Find where the given text appears and provide that cell's center as [X, Y] coordinate. 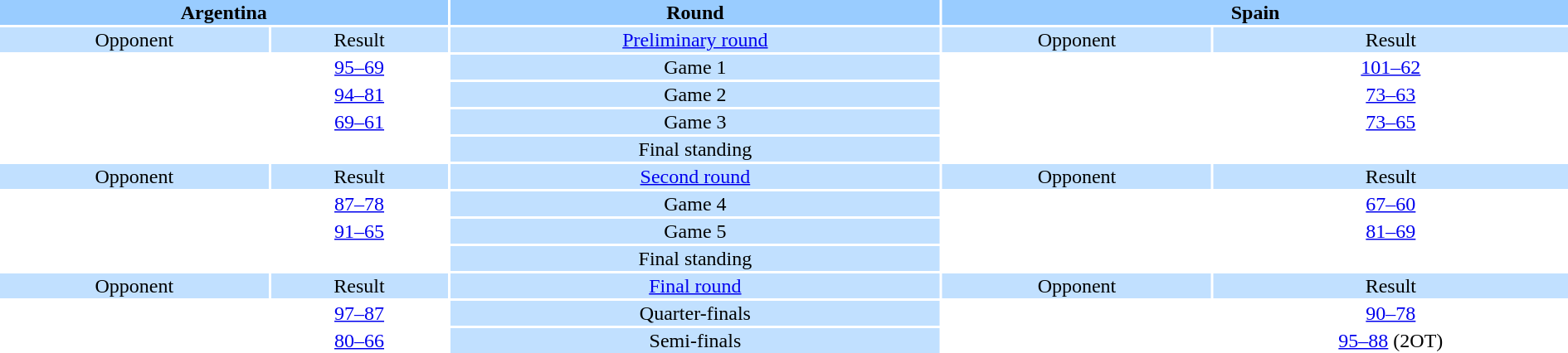
91–65 [358, 231]
101–62 [1390, 67]
69–61 [358, 122]
Game 5 [695, 231]
Round [695, 12]
73–65 [1390, 122]
Spain [1255, 12]
97–87 [358, 313]
67–60 [1390, 204]
Game 3 [695, 122]
94–81 [358, 94]
Quarter-finals [695, 313]
87–78 [358, 204]
73–63 [1390, 94]
Game 4 [695, 204]
Semi-finals [695, 341]
95–69 [358, 67]
90–78 [1390, 313]
Game 2 [695, 94]
95–88 (2OT) [1390, 341]
Argentina [224, 12]
Preliminary round [695, 40]
80–66 [358, 341]
81–69 [1390, 231]
Final round [695, 286]
Second round [695, 176]
Game 1 [695, 67]
